Extract the [X, Y] coordinate from the center of the cell holding the provided text.  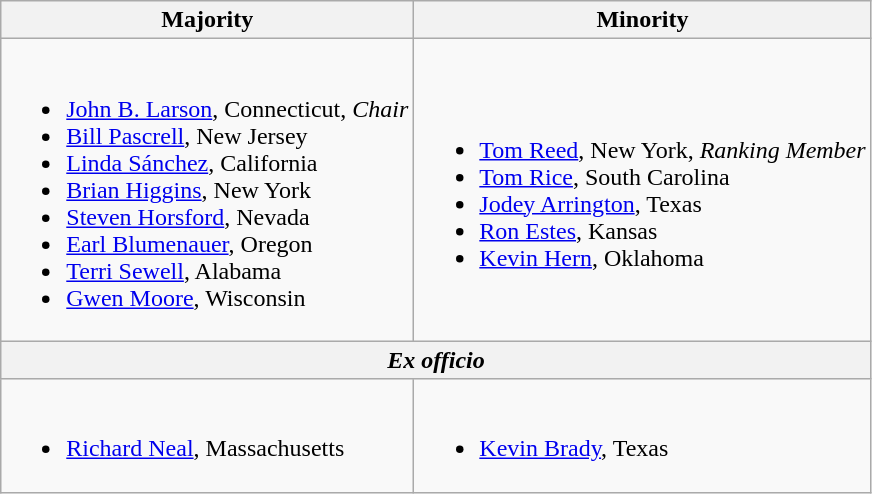
Minority [642, 20]
Kevin Brady, Texas [642, 436]
Richard Neal, Massachusetts [208, 436]
Ex officio [436, 360]
Tom Reed, New York, Ranking MemberTom Rice, South CarolinaJodey Arrington, TexasRon Estes, KansasKevin Hern, Oklahoma [642, 190]
Majority [208, 20]
